Scan for the cell matching the given text and deliver its (X, Y) coordinate at center. 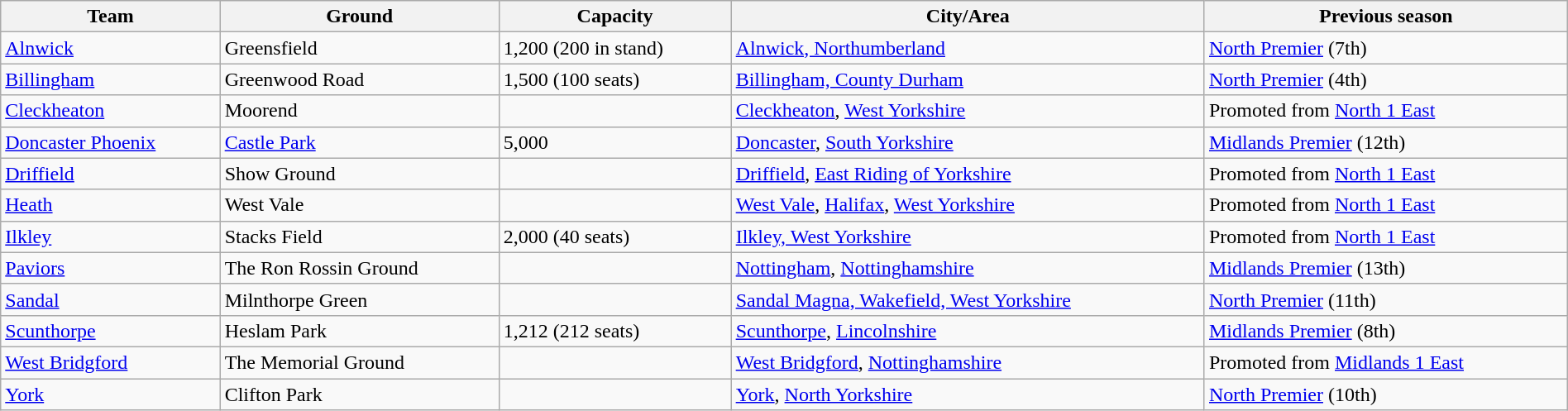
Driffield, East Riding of Yorkshire (968, 174)
Promoted from Midlands 1 East (1386, 362)
West Bridgford, Nottinghamshire (968, 362)
City/Area (968, 17)
York, North Yorkshire (968, 394)
1,500 (100 seats) (615, 79)
Paviors (111, 268)
Moorend (359, 111)
The Ron Rossin Ground (359, 268)
Castle Park (359, 142)
Show Ground (359, 174)
Doncaster, South Yorkshire (968, 142)
Ground (359, 17)
1,212 (212 seats) (615, 331)
Doncaster Phoenix (111, 142)
Ilkley, West Yorkshire (968, 237)
Billingham, County Durham (968, 79)
Billingham (111, 79)
Driffield (111, 174)
The Memorial Ground (359, 362)
Ilkley (111, 237)
Midlands Premier (13th) (1386, 268)
York (111, 394)
2,000 (40 seats) (615, 237)
Heslam Park (359, 331)
North Premier (11th) (1386, 299)
Midlands Premier (8th) (1386, 331)
Team (111, 17)
North Premier (7th) (1386, 48)
Clifton Park (359, 394)
Scunthorpe, Lincolnshire (968, 331)
Capacity (615, 17)
Heath (111, 205)
North Premier (10th) (1386, 394)
Milnthorpe Green (359, 299)
Cleckheaton (111, 111)
Greenwood Road (359, 79)
Greensfield (359, 48)
Midlands Premier (12th) (1386, 142)
1,200 (200 in stand) (615, 48)
Sandal (111, 299)
North Premier (4th) (1386, 79)
West Vale (359, 205)
Alnwick (111, 48)
Nottingham, Nottinghamshire (968, 268)
Scunthorpe (111, 331)
Alnwick, Northumberland (968, 48)
West Bridgford (111, 362)
West Vale, Halifax, West Yorkshire (968, 205)
Sandal Magna, Wakefield, West Yorkshire (968, 299)
Cleckheaton, West Yorkshire (968, 111)
Stacks Field (359, 237)
5,000 (615, 142)
Previous season (1386, 17)
